Extract the (X, Y) coordinate from the center of the cell holding the provided text.  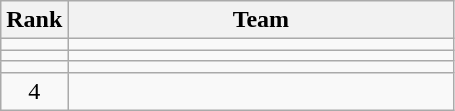
Rank (34, 20)
Team (261, 20)
4 (34, 91)
